Scan for the cell matching the given text and deliver its (x, y) coordinate at center. 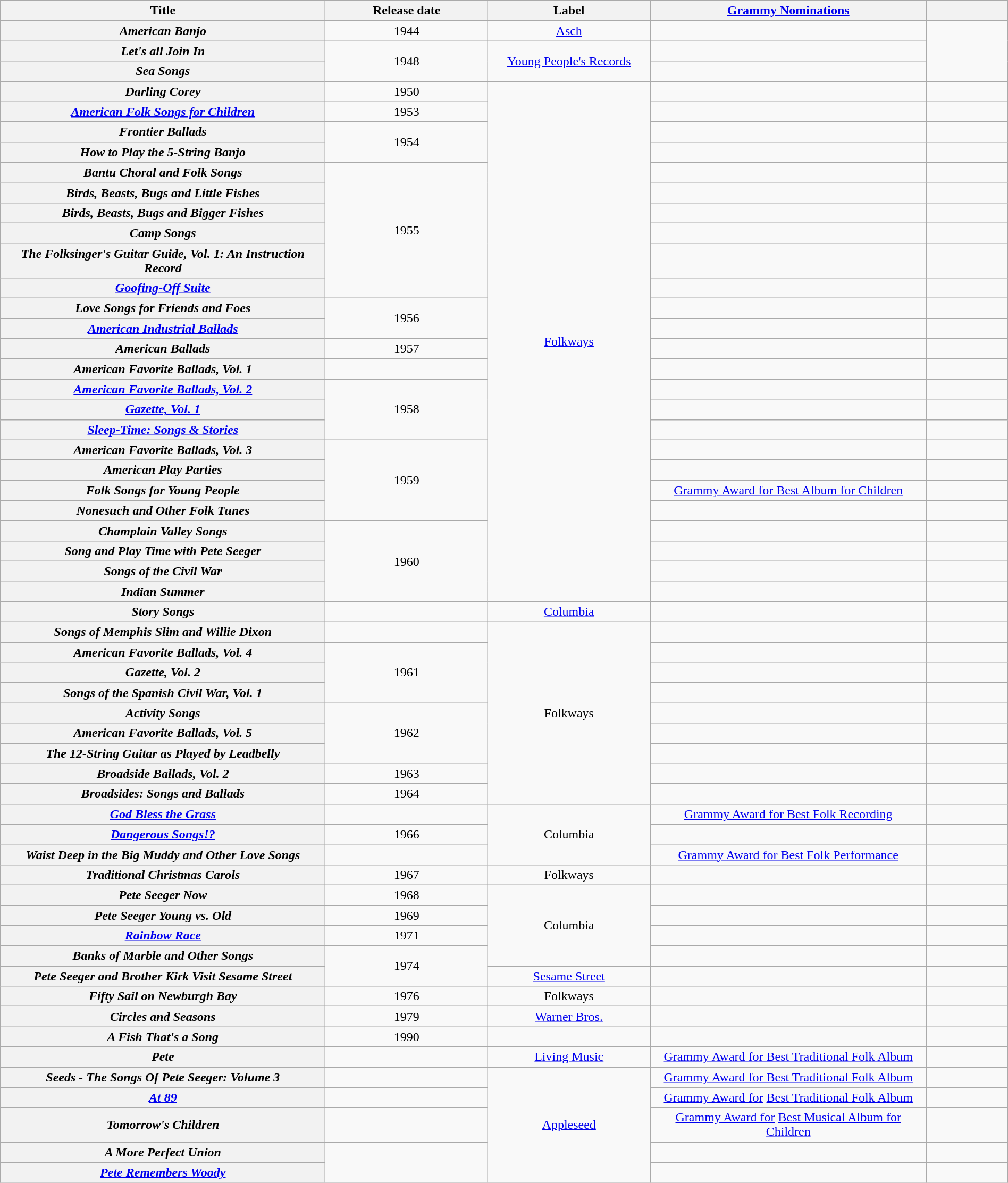
Circles and Seasons (163, 1017)
Song and Play Time with Pete Seeger (163, 551)
American Favorite Ballads, Vol. 2 (163, 389)
Sesame Street (569, 976)
1961 (407, 673)
1959 (407, 480)
Broadsides: Songs and Ballads (163, 794)
Pete Remembers Woody (163, 1172)
1971 (407, 936)
Indian Summer (163, 592)
Camp Songs (163, 233)
1967 (407, 875)
1956 (407, 318)
1944 (407, 31)
1960 (407, 561)
Songs of Memphis Slim and Willie Dixon (163, 632)
Darling Corey (163, 91)
Love Songs for Friends and Foes (163, 308)
Asch (569, 31)
The 12-String Guitar as Played by Leadbelly (163, 753)
Rainbow Race (163, 936)
Frontier Ballads (163, 132)
Grammy Award for Best Album for Children (788, 490)
1957 (407, 349)
How to Play the 5-String Banjo (163, 152)
1979 (407, 1017)
Grammy Award for Best Musical Album for Children (788, 1125)
Let's all Join In (163, 51)
Fifty Sail on Newburgh Bay (163, 996)
Songs of the Civil War (163, 571)
Champlain Valley Songs (163, 531)
Songs of the Spanish Civil War, Vol. 1 (163, 693)
1953 (407, 112)
Birds, Beasts, Bugs and Bigger Fishes (163, 213)
Traditional Christmas Carols (163, 875)
1968 (407, 895)
Broadside Ballads, Vol. 2 (163, 774)
Gazette, Vol. 1 (163, 409)
The Folksinger's Guitar Guide, Vol. 1: An Instruction Record (163, 261)
1969 (407, 915)
Pete (163, 1057)
Appleseed (569, 1125)
1990 (407, 1037)
Release date (407, 11)
Pete Seeger Young vs. Old (163, 915)
American Favorite Ballads, Vol. 4 (163, 652)
Tomorrow's Children (163, 1125)
1962 (407, 733)
1954 (407, 142)
American Play Parties (163, 470)
Bantu Choral and Folk Songs (163, 172)
Young People's Records (569, 61)
Waist Deep in the Big Muddy and Other Love Songs (163, 854)
1958 (407, 409)
American Banjo (163, 31)
A More Perfect Union (163, 1152)
Grammy Nominations (788, 11)
Grammy Award for Best Folk Performance (788, 854)
Activity Songs (163, 713)
1976 (407, 996)
1950 (407, 91)
1955 (407, 230)
Goofing-Off Suite (163, 288)
American Favorite Ballads, Vol. 1 (163, 369)
Birds, Beasts, Bugs and Little Fishes (163, 192)
1966 (407, 834)
Sea Songs (163, 71)
Warner Bros. (569, 1017)
Grammy Award for Best Folk Recording (788, 814)
Living Music (569, 1057)
Story Songs (163, 612)
American Favorite Ballads, Vol. 5 (163, 733)
Banks of Marble and Other Songs (163, 956)
1948 (407, 61)
American Favorite Ballads, Vol. 3 (163, 450)
1964 (407, 794)
At 89 (163, 1097)
God Bless the Grass (163, 814)
A Fish That's a Song (163, 1037)
Pete Seeger Now (163, 895)
Sleep-Time: Songs & Stories (163, 430)
American Folk Songs for Children (163, 112)
Pete Seeger and Brother Kirk Visit Sesame Street (163, 976)
Nonesuch and Other Folk Tunes (163, 510)
1974 (407, 966)
American Ballads (163, 349)
1963 (407, 774)
Gazette, Vol. 2 (163, 673)
Dangerous Songs!? (163, 834)
Folk Songs for Young People (163, 490)
American Industrial Ballads (163, 329)
Title (163, 11)
Seeds - The Songs Of Pete Seeger: Volume 3 (163, 1077)
Label (569, 11)
